Identify which cell holds the provided text, then report its [X, Y] central coordinate. 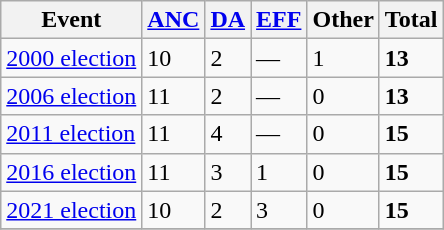
2000 election [72, 58]
EFF [279, 20]
2006 election [72, 96]
Event [72, 20]
ANC [174, 20]
Total [411, 20]
2021 election [72, 210]
2016 election [72, 172]
2011 election [72, 134]
4 [228, 134]
DA [228, 20]
Other [343, 20]
